Find where the given text appears and provide that cell's center as [X, Y] coordinate. 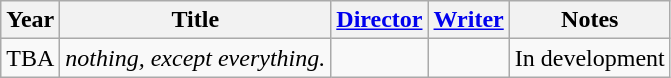
Title [196, 20]
Year [30, 20]
Notes [590, 20]
TBA [30, 58]
Director [380, 20]
In development [590, 58]
Writer [468, 20]
nothing, except everything. [196, 58]
